Scan for the cell matching the given text and deliver its (x, y) coordinate at center. 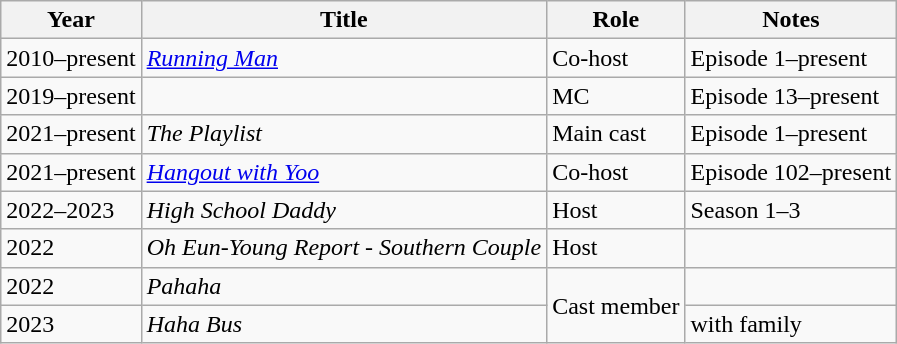
MC (616, 96)
Title (344, 20)
Cast member (616, 305)
Year (71, 20)
Notes (791, 20)
Episode 102–present (791, 172)
2022–2023 (71, 210)
Haha Bus (344, 324)
High School Daddy (344, 210)
Oh Eun-Young Report - Southern Couple (344, 248)
Running Man (344, 58)
Season 1–3 (791, 210)
The Playlist (344, 134)
Hangout with Yoo (344, 172)
Episode 13–present (791, 96)
Role (616, 20)
Pahaha (344, 286)
2010–present (71, 58)
with family (791, 324)
Main cast (616, 134)
2023 (71, 324)
2019–present (71, 96)
